Pinpoint the cell where the given text exists, returning its [x, y] midpoint coordinate. 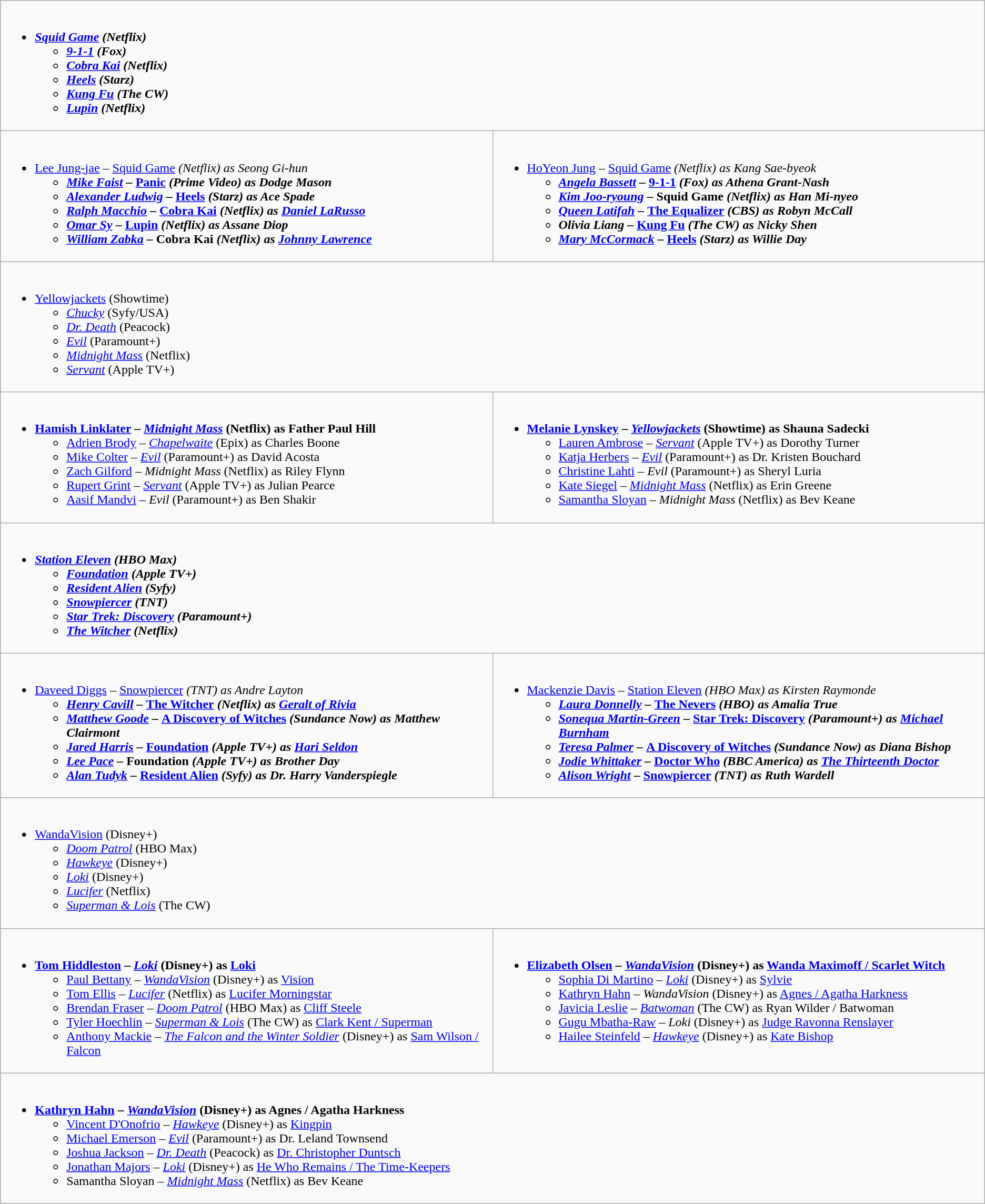
Yellowjackets (Showtime)Chucky (Syfy/USA)Dr. Death (Peacock)Evil (Paramount+)Midnight Mass (Netflix)Servant (Apple TV+) [492, 327]
WandaVision (Disney+)Doom Patrol (HBO Max)Hawkeye (Disney+)Loki (Disney+)Lucifer (Netflix)Superman & Lois (The CW) [492, 863]
Squid Game (Netflix)9-1-1 (Fox)Cobra Kai (Netflix)Heels (Starz)Kung Fu (The CW)Lupin (Netflix) [492, 66]
Station Eleven (HBO Max)Foundation (Apple TV+)Resident Alien (Syfy)Snowpiercer (TNT)Star Trek: Discovery (Paramount+)The Witcher (Netflix) [492, 588]
